Pinpoint the cell where the given text exists, returning its [x, y] midpoint coordinate. 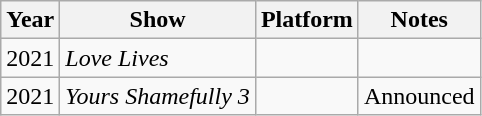
Notes [419, 20]
Love Lives [158, 58]
Show [158, 20]
Year [30, 20]
Announced [419, 96]
Platform [306, 20]
Yours Shamefully 3 [158, 96]
